Find where the given text appears and provide that cell's center as (X, Y) coordinate. 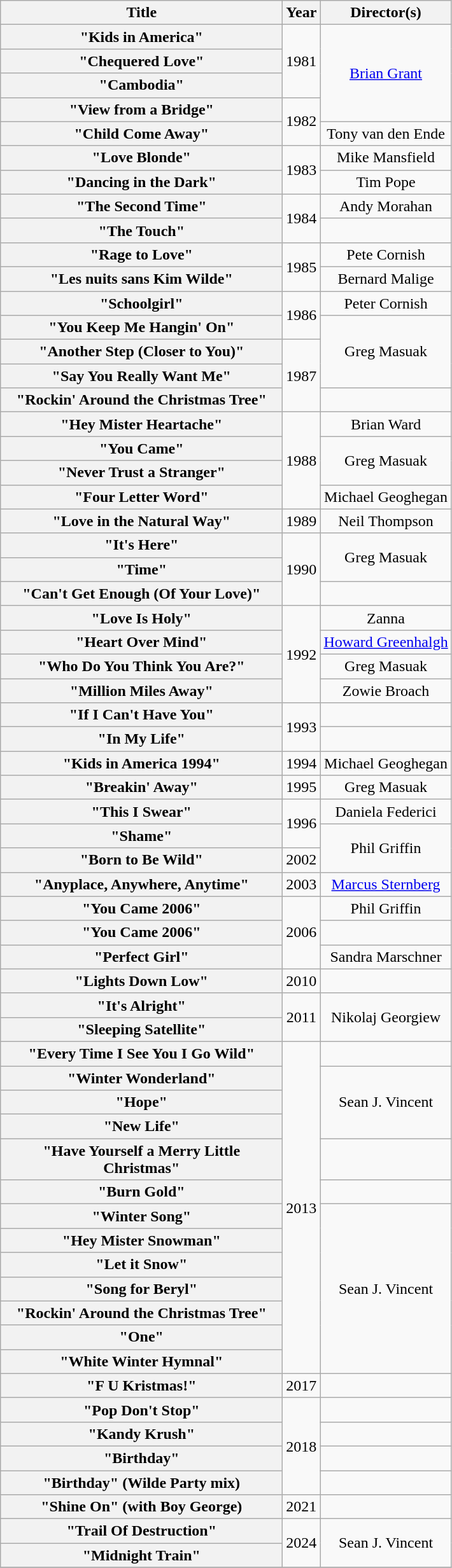
Nikolaj Georgiew (386, 1017)
"Midnight Train" (141, 1555)
1990 (302, 569)
Title (141, 13)
2006 (302, 933)
"Chequered Love" (141, 61)
"Every Time I See You I Go Wild" (141, 1053)
2011 (302, 1017)
Mike Mansfield (386, 158)
"Birthday" (141, 1458)
Peter Cornish (386, 303)
Marcus Sternberg (386, 884)
1992 (302, 654)
"Pop Don't Stop" (141, 1410)
"Born to Be Wild" (141, 860)
"Can't Get Enough (Of Your Love)" (141, 593)
Zanna (386, 618)
"Time" (141, 569)
"Shame" (141, 836)
"Four Letter Word" (141, 497)
"In My Life" (141, 739)
"Winter Song" (141, 1216)
"Breakin' Away" (141, 787)
Sandra Marschner (386, 957)
"Love in the Natural Way" (141, 521)
"Lights Down Low" (141, 981)
1985 (302, 267)
1982 (302, 121)
"New Life" (141, 1127)
1989 (302, 521)
Director(s) (386, 13)
"Perfect Girl" (141, 957)
Pete Cornish (386, 254)
"You Keep Me Hangin' On" (141, 328)
"Million Miles Away" (141, 690)
"Dancing in the Dark" (141, 182)
"Winter Wonderland" (141, 1078)
"Hope" (141, 1102)
"The Second Time" (141, 206)
"Heart Over Mind" (141, 642)
"Let it Snow" (141, 1265)
2013 (302, 1207)
"Kandy Krush" (141, 1434)
Tony van den Ende (386, 134)
"White Winter Hymnal" (141, 1361)
"Trail Of Destruction" (141, 1531)
"Love Blonde" (141, 158)
Year (302, 13)
"Cambodia" (141, 85)
Daniela Federici (386, 812)
"Never Trust a Stranger" (141, 473)
1984 (302, 218)
"Who Do You Think You Are?" (141, 666)
"Schoolgirl" (141, 303)
1995 (302, 787)
"Sleeping Satellite" (141, 1029)
"Rage to Love" (141, 254)
2017 (302, 1385)
"Say You Really Want Me" (141, 376)
"Burn Gold" (141, 1192)
1988 (302, 461)
"It's Here" (141, 545)
1983 (302, 170)
2010 (302, 981)
"Shine On" (with Boy George) (141, 1507)
"Song for Beryl" (141, 1289)
"If I Can't Have You" (141, 715)
"Love Is Holy" (141, 618)
"F U Kristmas!" (141, 1385)
Neil Thompson (386, 521)
2003 (302, 884)
Brian Grant (386, 73)
"This I Swear" (141, 812)
"Kids in America 1994" (141, 763)
"The Touch" (141, 230)
"Kids in America" (141, 37)
1994 (302, 763)
Zowie Broach (386, 690)
2021 (302, 1507)
"Les nuits sans Kim Wilde" (141, 279)
"You Came" (141, 448)
"Birthday" (Wilde Party mix) (141, 1483)
Brian Ward (386, 424)
"Hey Mister Snowman" (141, 1240)
Tim Pope (386, 182)
1996 (302, 824)
"Child Come Away" (141, 134)
1987 (302, 376)
2002 (302, 860)
Andy Morahan (386, 206)
Bernard Malige (386, 279)
"One" (141, 1337)
1986 (302, 316)
2024 (302, 1543)
"Hey Mister Heartache" (141, 424)
1993 (302, 727)
"Anyplace, Anywhere, Anytime" (141, 884)
Howard Greenhalgh (386, 642)
2018 (302, 1446)
"It's Alright" (141, 1005)
1981 (302, 61)
"Have Yourself a Merry Little Christmas" (141, 1159)
"Another Step (Closer to You)" (141, 352)
"View from a Bridge" (141, 109)
